Return the (X, Y) coordinate for the center point of the cell that contains the specified text.  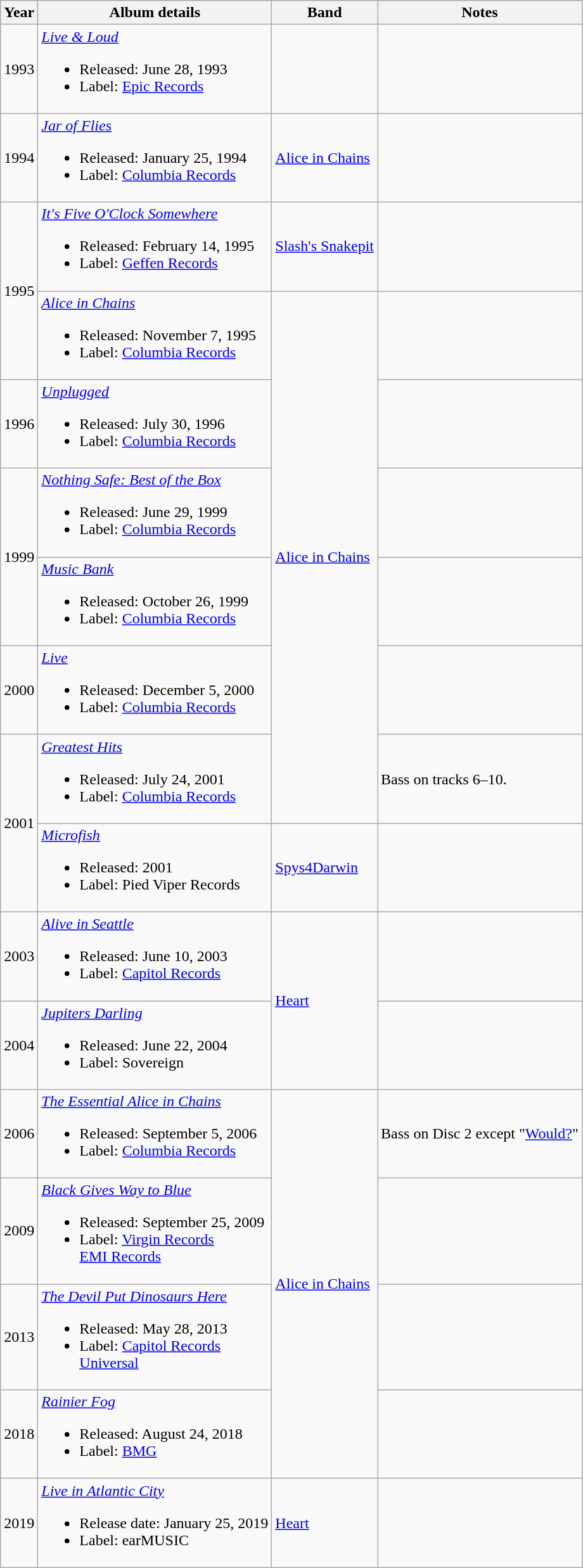
Live & LoudReleased: June 28, 1993Label: Epic Records (155, 69)
Slash's Snakepit (324, 246)
2009 (19, 1232)
2019 (19, 1523)
Music BankReleased: October 26, 1999Label: Columbia Records (155, 601)
2013 (19, 1337)
It's Five O'Clock SomewhereReleased: February 14, 1995Label: Geffen Records (155, 246)
1996 (19, 424)
1993 (19, 69)
Jupiters DarlingReleased: June 22, 2004Label: Sovereign (155, 1045)
Year (19, 13)
UnpluggedReleased: July 30, 1996Label: Columbia Records (155, 424)
Alice in ChainsReleased: November 7, 1995Label: Columbia Records (155, 335)
2006 (19, 1134)
2000 (19, 690)
Bass on tracks 6–10. (480, 779)
The Essential Alice in ChainsReleased: September 5, 2006Label: Columbia Records (155, 1134)
Album details (155, 13)
2001 (19, 823)
Spys4Darwin (324, 867)
1999 (19, 557)
Rainier FogReleased: August 24, 2018Label: BMG (155, 1434)
The Devil Put Dinosaurs HereReleased: May 28, 2013Label: Capitol RecordsUniversal (155, 1337)
Black Gives Way to BlueReleased: September 25, 2009Label: Virgin RecordsEMI Records (155, 1232)
2003 (19, 956)
Live in Atlantic CityRelease date: January 25, 2019Label: earMUSIC (155, 1523)
MicrofishReleased: 2001Label: Pied Viper Records (155, 867)
Notes (480, 13)
1995 (19, 291)
Alive in SeattleReleased: June 10, 2003Label: Capitol Records (155, 956)
1994 (19, 158)
Jar of FliesReleased: January 25, 1994Label: Columbia Records (155, 158)
2004 (19, 1045)
Nothing Safe: Best of the BoxReleased: June 29, 1999Label: Columbia Records (155, 513)
Band (324, 13)
Bass on Disc 2 except "Would?" (480, 1134)
LiveReleased: December 5, 2000Label: Columbia Records (155, 690)
Greatest HitsReleased: July 24, 2001Label: Columbia Records (155, 779)
2018 (19, 1434)
